Return the (X, Y) coordinate for the center point of the cell that contains the specified text.  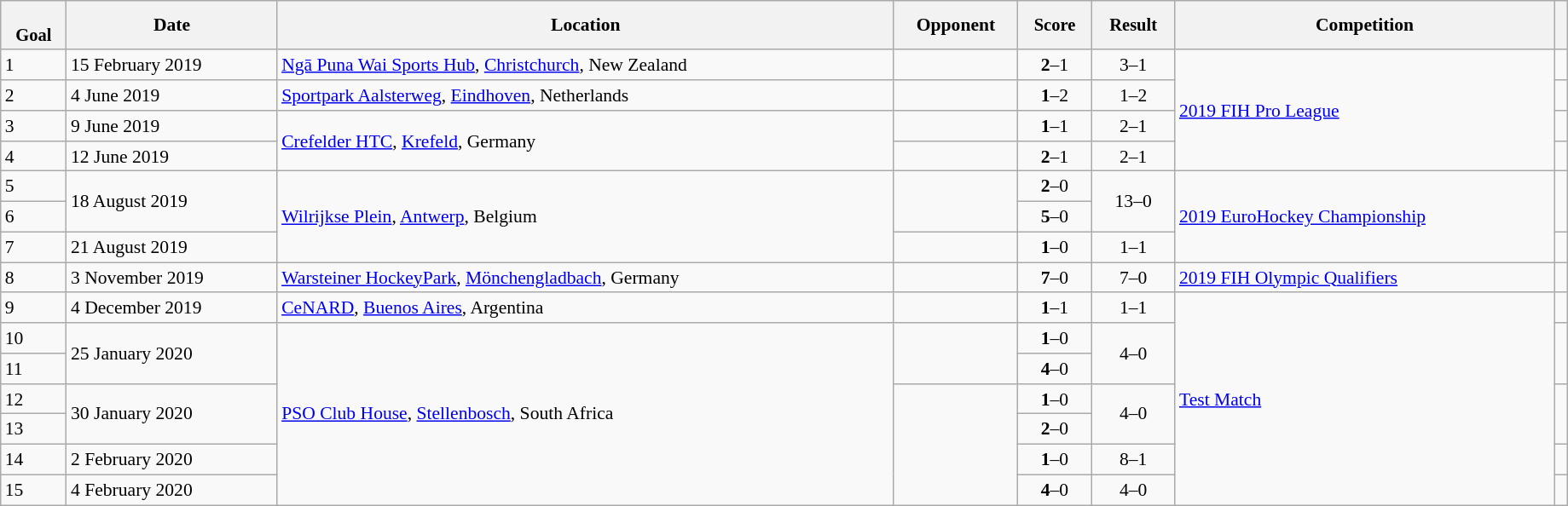
1 (34, 66)
2 (34, 95)
Opponent (955, 26)
5–0 (1056, 217)
18 August 2019 (172, 201)
Warsteiner HockeyPark, Mönchengladbach, Germany (585, 278)
CeNARD, Buenos Aires, Argentina (585, 308)
21 August 2019 (172, 248)
12 June 2019 (172, 157)
30 January 2020 (172, 414)
13 (34, 429)
PSO Club House, Stellenbosch, South Africa (585, 414)
11 (34, 369)
Wilrijkse Plein, Antwerp, Belgium (585, 216)
4 December 2019 (172, 308)
Goal (34, 26)
Score (1056, 26)
8 (34, 278)
8–1 (1133, 460)
2019 EuroHockey Championship (1364, 216)
15 February 2019 (172, 66)
14 (34, 460)
5 (34, 187)
6 (34, 217)
25 January 2020 (172, 353)
4 (34, 157)
4 February 2020 (172, 491)
12 (34, 400)
13–0 (1133, 201)
10 (34, 338)
Ngā Puna Wai Sports Hub, Christchurch, New Zealand (585, 66)
15 (34, 491)
7 (34, 248)
Date (172, 26)
3 (34, 126)
4 June 2019 (172, 95)
Sportpark Aalsterweg, Eindhoven, Netherlands (585, 95)
Test Match (1364, 399)
Crefelder HTC, Krefeld, Germany (585, 141)
9 June 2019 (172, 126)
Competition (1364, 26)
2 February 2020 (172, 460)
9 (34, 308)
3–1 (1133, 66)
2019 FIH Olympic Qualifiers (1364, 278)
Result (1133, 26)
3 November 2019 (172, 278)
Location (585, 26)
2019 FIH Pro League (1364, 111)
